Scan for the cell matching the given text and deliver its [x, y] coordinate at center. 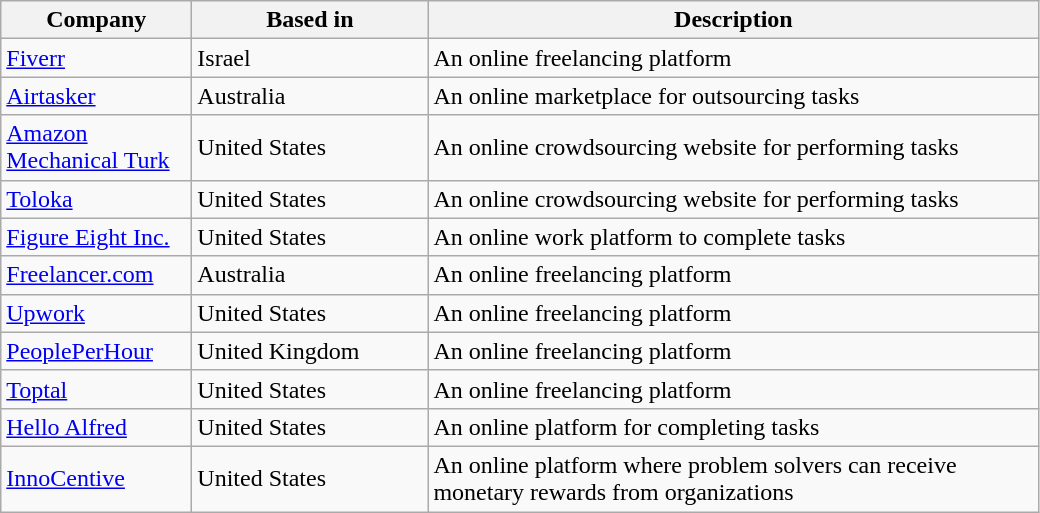
Toptal [96, 389]
An online platform for completing tasks [734, 427]
Hello Alfred [96, 427]
An online work platform to complete tasks [734, 237]
An online platform where problem solvers can receive monetary rewards from organizations [734, 478]
Description [734, 20]
Company [96, 20]
Amazon Mechanical Turk [96, 148]
An online marketplace for outsourcing tasks [734, 96]
Airtasker [96, 96]
United Kingdom [310, 351]
Based in [310, 20]
Fiverr [96, 58]
Freelancer.com [96, 275]
Toloka [96, 199]
PeoplePerHour [96, 351]
Israel [310, 58]
Figure Eight Inc. [96, 237]
InnoCentive [96, 478]
Upwork [96, 313]
